Find where the given text appears and provide that cell's center as [X, Y] coordinate. 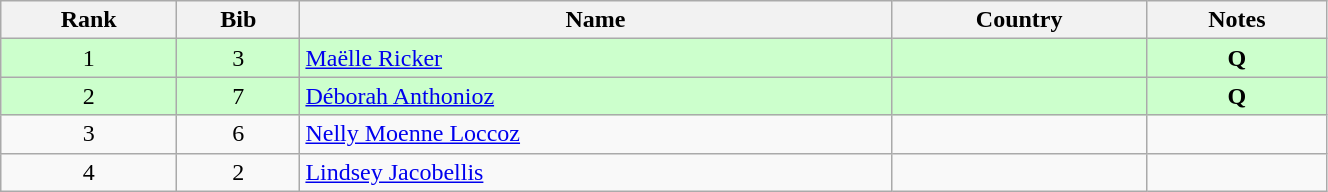
Country [1019, 20]
Name [596, 20]
Lindsey Jacobellis [596, 172]
Notes [1236, 20]
1 [89, 58]
Rank [89, 20]
Maëlle Ricker [596, 58]
Bib [238, 20]
Nelly Moenne Loccoz [596, 134]
6 [238, 134]
7 [238, 96]
4 [89, 172]
Déborah Anthonioz [596, 96]
